Detect which cell encompasses the target text, then output its (x, y) center coordinate. 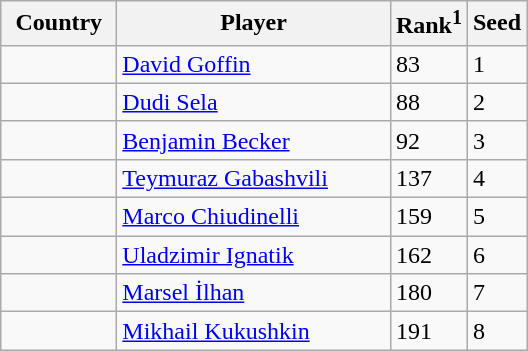
Seed (496, 24)
137 (428, 178)
6 (496, 255)
191 (428, 331)
92 (428, 140)
Marsel İlhan (254, 293)
Player (254, 24)
Dudi Sela (254, 102)
Mikhail Kukushkin (254, 331)
3 (496, 140)
83 (428, 64)
David Goffin (254, 64)
162 (428, 255)
180 (428, 293)
Benjamin Becker (254, 140)
Uladzimir Ignatik (254, 255)
88 (428, 102)
Marco Chiudinelli (254, 217)
159 (428, 217)
8 (496, 331)
1 (496, 64)
Rank1 (428, 24)
2 (496, 102)
Country (59, 24)
7 (496, 293)
Teymuraz Gabashvili (254, 178)
5 (496, 217)
4 (496, 178)
